Search for the cell housing the specified text and yield its [X, Y] center coordinate. 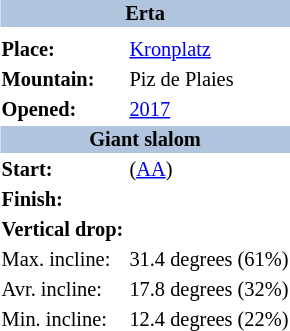
2017 [209, 110]
Vertical drop: [62, 230]
Giant slalom [145, 140]
Start: [62, 170]
Max. incline: [62, 260]
Kronplatz [209, 50]
31.4 degrees (61%) [209, 260]
Erta [145, 14]
Avr. incline: [62, 290]
Opened: [62, 110]
Finish: [62, 200]
Mountain: [62, 80]
17.8 degrees (32%) [209, 290]
Piz de Plaies [209, 80]
Place: [62, 50]
(AA) [209, 170]
